Search for the cell housing the specified text and yield its (X, Y) center coordinate. 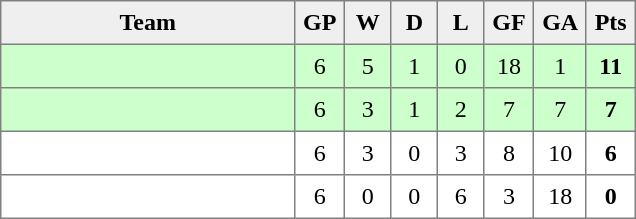
2 (461, 110)
8 (509, 153)
10 (560, 153)
GP (320, 23)
GF (509, 23)
Team (148, 23)
D (414, 23)
GA (560, 23)
5 (368, 66)
L (461, 23)
W (368, 23)
11 (610, 66)
Pts (610, 23)
